Search for the cell housing the specified text and yield its (X, Y) center coordinate. 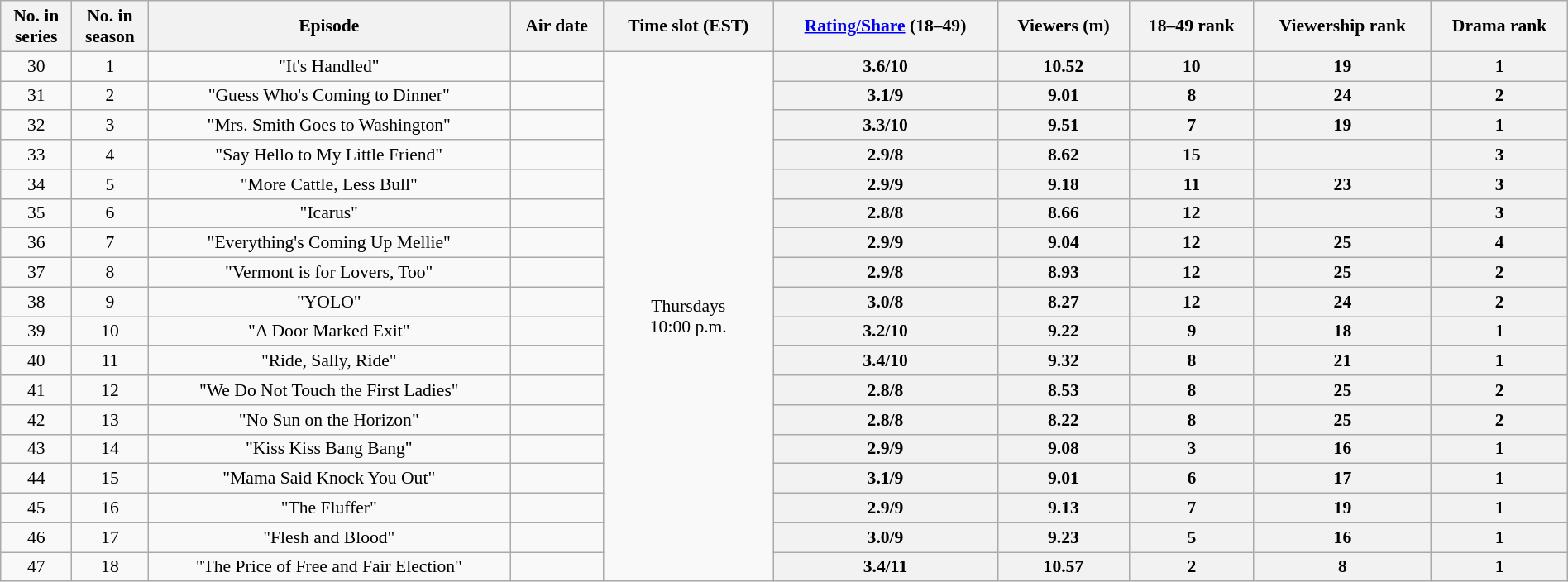
30 (36, 66)
"The Fluffer" (329, 508)
10.57 (1064, 567)
40 (36, 361)
13 (110, 420)
9.18 (1064, 184)
Thursdays10:00 p.m. (688, 316)
18–49 rank (1192, 26)
Viewers (m) (1064, 26)
8.93 (1064, 273)
8.62 (1064, 155)
"Everything's Coming Up Mellie" (329, 243)
10.52 (1064, 66)
33 (36, 155)
"Say Hello to My Little Friend" (329, 155)
3.4/11 (885, 567)
Viewership rank (1343, 26)
"A Door Marked Exit" (329, 332)
"Mrs. Smith Goes to Washington" (329, 126)
Episode (329, 26)
3.3/10 (885, 126)
38 (36, 302)
"Guess Who's Coming to Dinner" (329, 96)
43 (36, 449)
3.4/10 (885, 361)
3.6/10 (885, 66)
9.51 (1064, 126)
34 (36, 184)
No. inseries (36, 26)
9.22 (1064, 332)
3.2/10 (885, 332)
14 (110, 449)
45 (36, 508)
9.08 (1064, 449)
No. inseason (110, 26)
"YOLO" (329, 302)
"It's Handled" (329, 66)
"The Price of Free and Fair Election" (329, 567)
8.66 (1064, 213)
"Icarus" (329, 213)
3.0/9 (885, 537)
"Vermont is for Lovers, Too" (329, 273)
36 (36, 243)
"No Sun on the Horizon" (329, 420)
44 (36, 479)
9.32 (1064, 361)
"Kiss Kiss Bang Bang" (329, 449)
Air date (556, 26)
Time slot (EST) (688, 26)
32 (36, 126)
Drama rank (1499, 26)
"More Cattle, Less Bull" (329, 184)
8.53 (1064, 390)
9.04 (1064, 243)
31 (36, 96)
23 (1343, 184)
3.0/8 (885, 302)
"Mama Said Knock You Out" (329, 479)
8.22 (1064, 420)
"Ride, Sally, Ride" (329, 361)
"We Do Not Touch the First Ladies" (329, 390)
"Flesh and Blood" (329, 537)
8.27 (1064, 302)
41 (36, 390)
21 (1343, 361)
39 (36, 332)
35 (36, 213)
37 (36, 273)
42 (36, 420)
Rating/Share (18–49) (885, 26)
47 (36, 567)
46 (36, 537)
9.13 (1064, 508)
9.23 (1064, 537)
